Detect which cell encompasses the target text, then output its (X, Y) center coordinate. 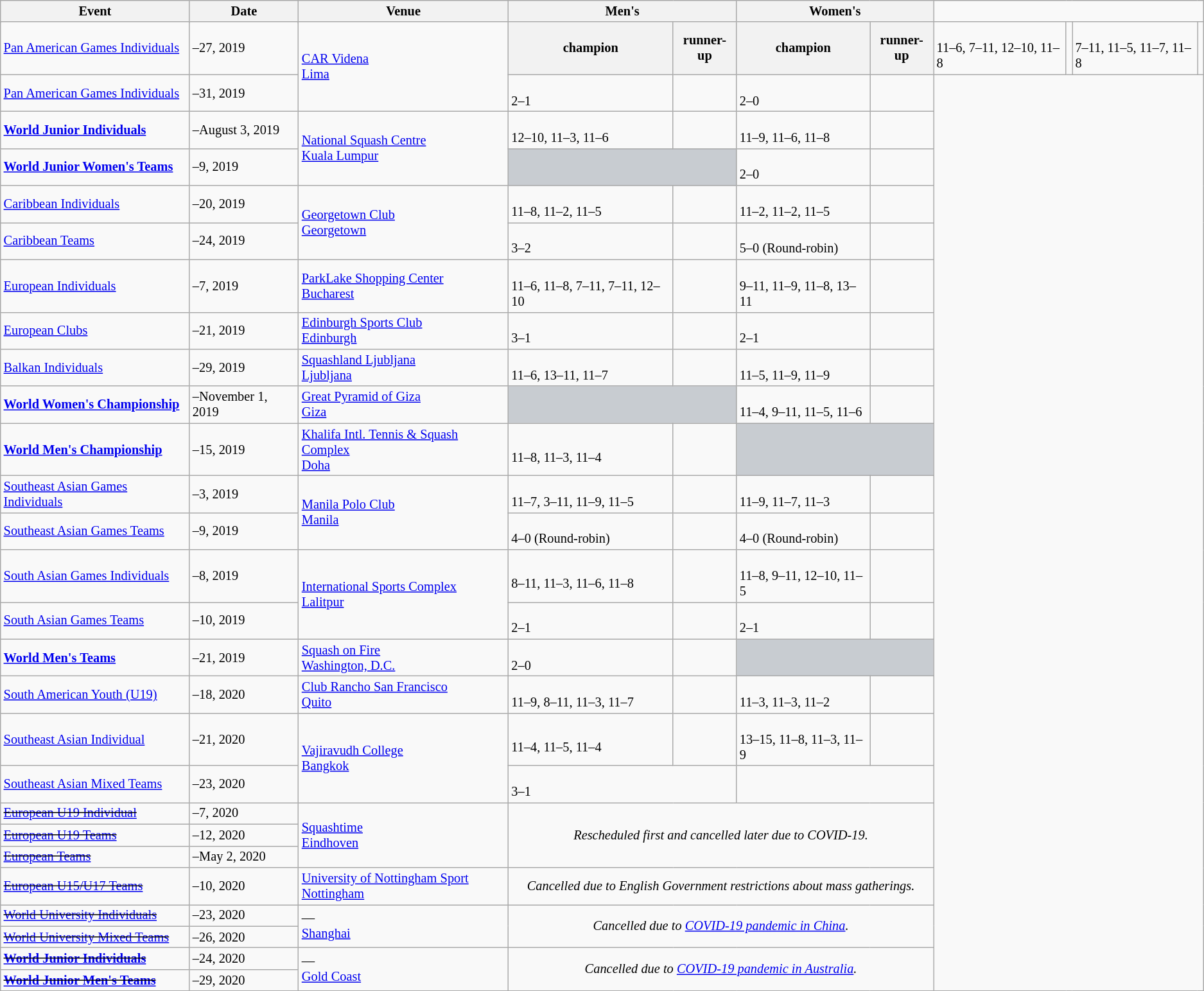
South Asian Games Teams (95, 620)
11–6, 13–11, 11–7 (591, 367)
Squashland LjubljanaLjubljana (403, 367)
–10, 2019 (244, 620)
3–2 (591, 241)
South American Youth (U19) (95, 694)
–24, 2019 (244, 241)
11–9, 11–6, 11–8 (803, 130)
Squash on FireWashington, D.C. (403, 658)
European U19 Teams (95, 835)
Men's (622, 11)
–7, 2019 (244, 286)
–31, 2019 (244, 93)
–12, 2020 (244, 835)
–26, 2020 (244, 937)
–10, 2020 (244, 886)
11–2, 11–2, 11–5 (803, 204)
–8, 2019 (244, 576)
Southeast Asian Individual (95, 739)
CAR VidenaLima (403, 67)
—Gold Coast (403, 969)
—Shanghai (403, 926)
–29, 2019 (244, 367)
European Teams (95, 857)
Cancelled due to COVID-19 pandemic in China. (720, 926)
Women's (835, 11)
11–8, 9–11, 12–10, 11–5 (803, 576)
World University Mixed Teams (95, 937)
7–11, 11–5, 11–7, 11–8 (1135, 48)
–29, 2020 (244, 980)
Rescheduled first and cancelled later due to COVID-19. (720, 835)
Georgetown ClubGeorgetown (403, 222)
Club Rancho San FranciscoQuito (403, 694)
–24, 2020 (244, 958)
SquashtimeEindhoven (403, 835)
11–5, 11–9, 11–9 (803, 367)
–15, 2019 (244, 450)
European U19 Individual (95, 813)
–May 2, 2020 (244, 857)
5–0 (Round-robin) (803, 241)
13–15, 11–8, 11–3, 11–9 (803, 739)
–7, 2020 (244, 813)
Great Pyramid of GizaGiza (403, 405)
11–6, 11–8, 7–11, 7–11, 12–10 (591, 286)
European Individuals (95, 286)
South Asian Games Individuals (95, 576)
World Women's Championship (95, 405)
Cancelled due to English Government restrictions about mass gatherings. (720, 886)
8–11, 11–3, 11–6, 11–8 (591, 576)
Balkan Individuals (95, 367)
Caribbean Individuals (95, 204)
University of Nottingham SportNottingham (403, 886)
Cancelled due to COVID-19 pandemic in Australia. (720, 969)
–November 1, 2019 (244, 405)
11–9, 11–7, 11–3 (803, 494)
12–10, 11–3, 11–6 (591, 130)
World Junior Women's Teams (95, 167)
9–11, 11–9, 11–8, 13–11 (803, 286)
–21, 2020 (244, 739)
Khalifa Intl. Tennis & Squash ComplexDoha (403, 450)
National Squash CentreKuala Lumpur (403, 148)
11–7, 3–11, 11–9, 11–5 (591, 494)
Southeast Asian Mixed Teams (95, 784)
Vajiravudh CollegeBangkok (403, 758)
Southeast Asian Games Individuals (95, 494)
European U15/U17 Teams (95, 886)
Caribbean Teams (95, 241)
11–9, 8–11, 11–3, 11–7 (591, 694)
Date (244, 11)
11–8, 11–3, 11–4 (591, 450)
Southeast Asian Games Teams (95, 531)
International Sports ComplexLalitpur (403, 595)
Venue (403, 11)
11–4, 11–5, 11–4 (591, 739)
–20, 2019 (244, 204)
World Men's Championship (95, 450)
11–8, 11–2, 11–5 (591, 204)
World University Individuals (95, 915)
–3, 2019 (244, 494)
11–3, 11–3, 11–2 (803, 694)
–27, 2019 (244, 48)
–August 3, 2019 (244, 130)
11–4, 9–11, 11–5, 11–6 (803, 405)
Edinburgh Sports ClubEdinburgh (403, 331)
ParkLake Shopping CenterBucharest (403, 286)
Event (95, 11)
World Junior Men's Teams (95, 980)
–18, 2020 (244, 694)
11–6, 7–11, 12–10, 11–8 (1000, 48)
Manila Polo ClubManila (403, 513)
European Clubs (95, 331)
World Men's Teams (95, 658)
